Detect which cell encompasses the target text, then output its (X, Y) center coordinate. 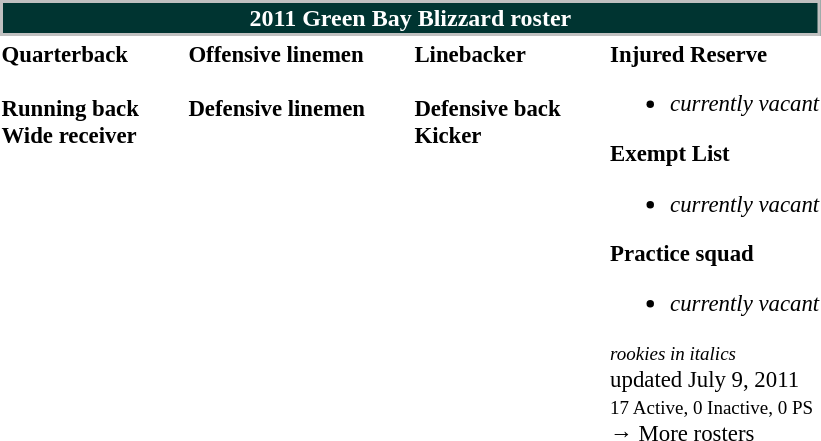
2011 Green Bay Blizzard roster (410, 18)
